Provide the (X, Y) coordinate of the cell's center where the given text is located.  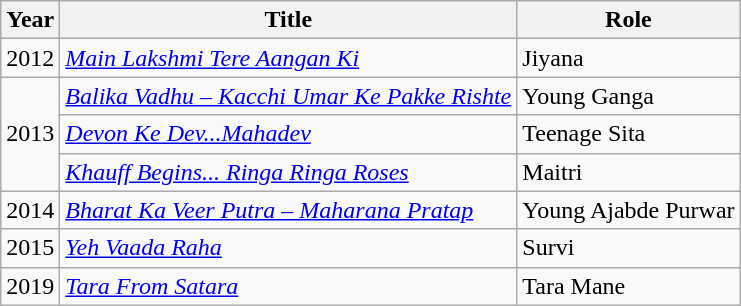
Title (288, 20)
Survi (628, 248)
2015 (30, 248)
Young Ganga (628, 96)
Balika Vadhu – Kacchi Umar Ke Pakke Rishte (288, 96)
Bharat Ka Veer Putra – Maharana Pratap (288, 210)
Main Lakshmi Tere Aangan Ki (288, 58)
Tara Mane (628, 286)
Teenage Sita (628, 134)
Year (30, 20)
2013 (30, 134)
2014 (30, 210)
Role (628, 20)
Young Ajabde Purwar (628, 210)
Jiyana (628, 58)
Maitri (628, 172)
Devon Ke Dev...Mahadev (288, 134)
Tara From Satara (288, 286)
Yeh Vaada Raha (288, 248)
Khauff Begins... Ringa Ringa Roses (288, 172)
2019 (30, 286)
2012 (30, 58)
